From the cell containing the given text, extract its center point as [X, Y] coordinate. 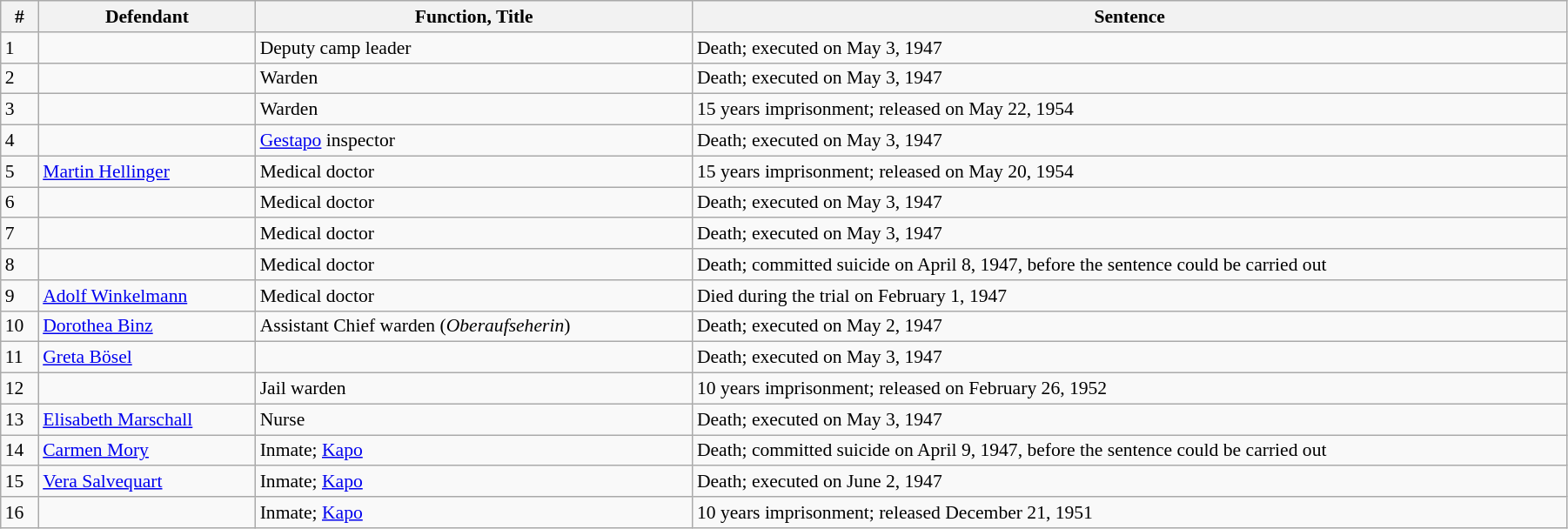
11 [19, 358]
12 [19, 389]
Vera Salvequart [146, 482]
Function, Title [474, 17]
Died during the trial on February 1, 1947 [1129, 296]
Death; executed on May 2, 1947 [1129, 326]
14 [19, 451]
Death; executed on June 2, 1947 [1129, 482]
Sentence [1129, 17]
8 [19, 264]
Nurse [474, 419]
6 [19, 203]
16 [19, 512]
Death; committed suicide on April 9, 1947, before the sentence could be carried out [1129, 451]
Gestapo inspector [474, 141]
Dorothea Binz [146, 326]
4 [19, 141]
# [19, 17]
Deputy camp leader [474, 48]
Assistant Chief warden (Oberaufseherin) [474, 326]
Adolf Winkelmann [146, 296]
3 [19, 110]
Carmen Mory [146, 451]
Elisabeth Marschall [146, 419]
10 [19, 326]
Defendant [146, 17]
15 [19, 482]
5 [19, 171]
15 years imprisonment; released on May 22, 1954 [1129, 110]
10 years imprisonment; released December 21, 1951 [1129, 512]
Jail warden [474, 389]
1 [19, 48]
Death; committed suicide on April 8, 1947, before the sentence could be carried out [1129, 264]
9 [19, 296]
15 years imprisonment; released on May 20, 1954 [1129, 171]
13 [19, 419]
2 [19, 78]
Martin Hellinger [146, 171]
Greta Bösel [146, 358]
7 [19, 234]
10 years imprisonment; released on February 26, 1952 [1129, 389]
